Extract the (X, Y) coordinate from the center of the cell holding the provided text.  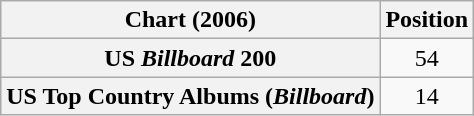
US Top Country Albums (Billboard) (190, 96)
14 (427, 96)
Chart (2006) (190, 20)
Position (427, 20)
54 (427, 58)
US Billboard 200 (190, 58)
